Provide the [X, Y] coordinate of the cell's center where the given text is located.  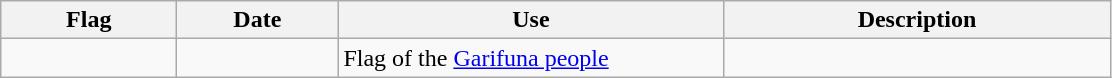
Date [258, 20]
Description [917, 20]
Flag of the Garifuna people [531, 58]
Use [531, 20]
Flag [89, 20]
